Extract the [x, y] coordinate from the center of the cell holding the provided text.  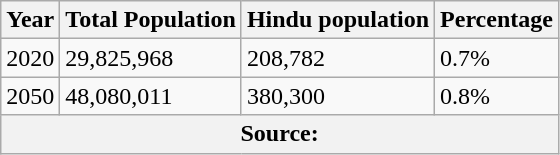
Hindu population [338, 20]
2020 [30, 58]
380,300 [338, 96]
2050 [30, 96]
48,080,011 [151, 96]
29,825,968 [151, 58]
208,782 [338, 58]
0.7% [497, 58]
Source: [280, 134]
Year [30, 20]
Percentage [497, 20]
0.8% [497, 96]
Total Population [151, 20]
